Capture the cell that displays the provided text and extract its (x, y) central coordinate. 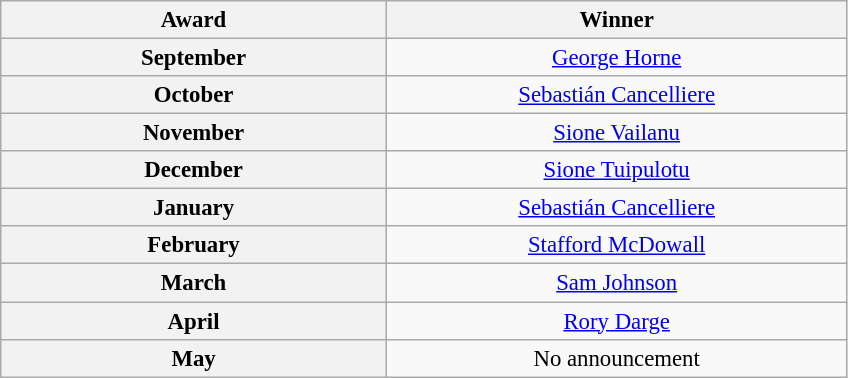
Sione Vailanu (616, 133)
November (194, 133)
Award (194, 20)
Stafford McDowall (616, 245)
December (194, 170)
September (194, 58)
Winner (616, 20)
May (194, 358)
March (194, 283)
January (194, 208)
October (194, 95)
Rory Darge (616, 321)
April (194, 321)
Sam Johnson (616, 283)
No announcement (616, 358)
Sione Tuipulotu (616, 170)
February (194, 245)
George Horne (616, 58)
